From the cell containing the given text, extract its center point as [x, y] coordinate. 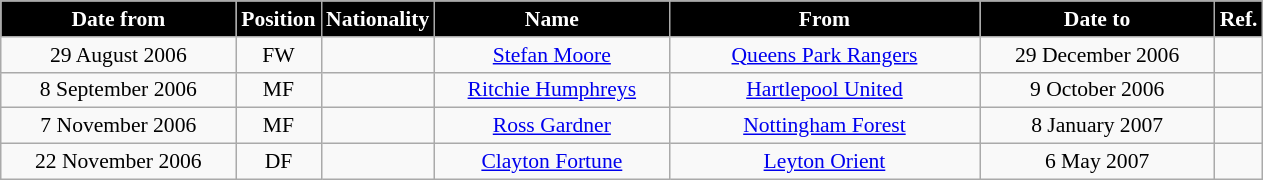
22 November 2006 [118, 162]
Queens Park Rangers [824, 55]
29 August 2006 [118, 55]
Nationality [378, 19]
From [824, 19]
Position [278, 19]
7 November 2006 [118, 126]
Stefan Moore [552, 55]
Nottingham Forest [824, 126]
9 October 2006 [1098, 90]
Ritchie Humphreys [552, 90]
Ref. [1239, 19]
Date from [118, 19]
Clayton Fortune [552, 162]
6 May 2007 [1098, 162]
Name [552, 19]
DF [278, 162]
Leyton Orient [824, 162]
29 December 2006 [1098, 55]
8 January 2007 [1098, 126]
Ross Gardner [552, 126]
Date to [1098, 19]
Hartlepool United [824, 90]
8 September 2006 [118, 90]
FW [278, 55]
